Search for the cell housing the specified text and yield its (X, Y) center coordinate. 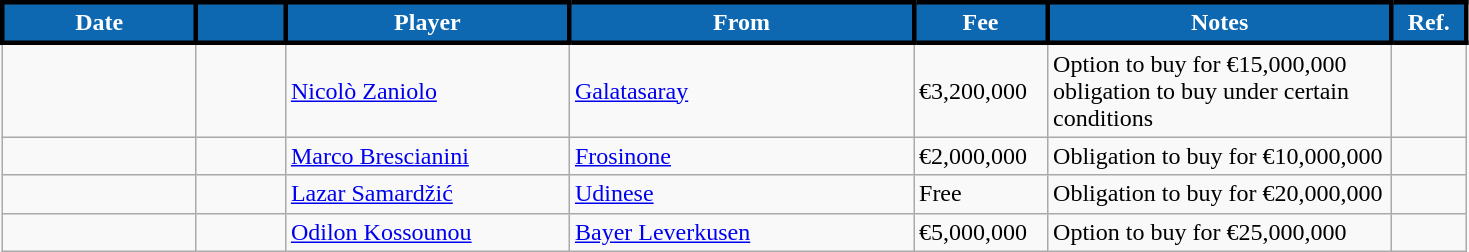
Notes (1220, 22)
Obligation to buy for €10,000,000 (1220, 156)
Obligation to buy for €20,000,000 (1220, 194)
From (741, 22)
€2,000,000 (981, 156)
Marco Brescianini (427, 156)
Ref. (1429, 22)
Option to buy for €25,000,000 (1220, 232)
Frosinone (741, 156)
Odilon Kossounou (427, 232)
Option to buy for €15,000,000 obligation to buy under certain conditions (1220, 90)
€3,200,000 (981, 90)
€5,000,000 (981, 232)
Udinese (741, 194)
Nicolò Zaniolo (427, 90)
Player (427, 22)
Bayer Leverkusen (741, 232)
Fee (981, 22)
Galatasaray (741, 90)
Date (99, 22)
Free (981, 194)
Lazar Samardžić (427, 194)
